Detect which cell encompasses the target text, then output its [X, Y] center coordinate. 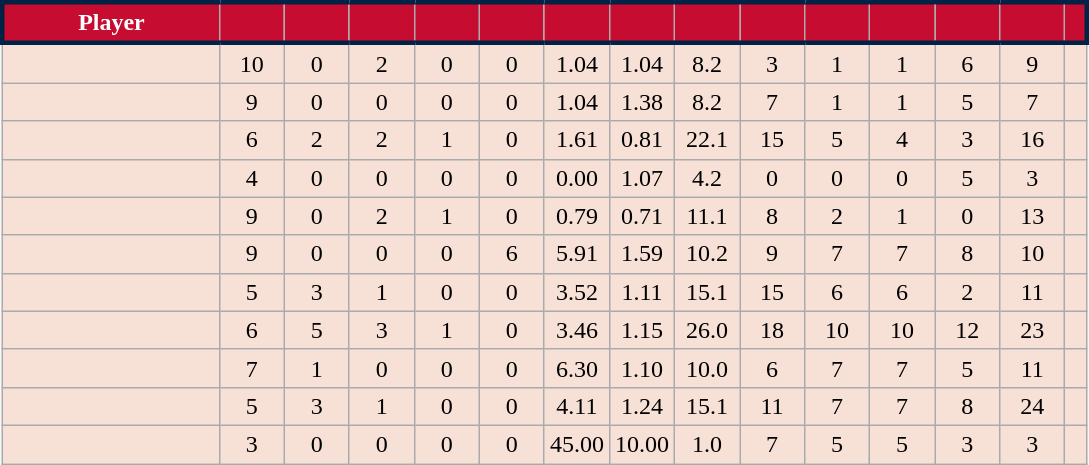
0.81 [642, 140]
1.10 [642, 368]
3.46 [576, 330]
5.91 [576, 254]
1.15 [642, 330]
6.30 [576, 368]
18 [772, 330]
4.2 [706, 178]
1.59 [642, 254]
10.2 [706, 254]
0.79 [576, 216]
12 [968, 330]
0.71 [642, 216]
1.38 [642, 102]
1.11 [642, 292]
10.0 [706, 368]
1.0 [706, 444]
1.07 [642, 178]
16 [1032, 140]
22.1 [706, 140]
3.52 [576, 292]
1.61 [576, 140]
13 [1032, 216]
26.0 [706, 330]
11.1 [706, 216]
10.00 [642, 444]
Player [110, 22]
45.00 [576, 444]
1.24 [642, 406]
24 [1032, 406]
4.11 [576, 406]
23 [1032, 330]
0.00 [576, 178]
